Extract the [X, Y] coordinate from the center of the cell holding the provided text.  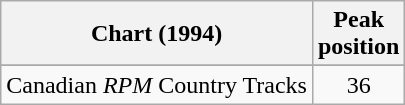
36 [358, 85]
Chart (1994) [157, 34]
Canadian RPM Country Tracks [157, 85]
Peakposition [358, 34]
